Determine the [X, Y] coordinate at the center of the cell enclosing the given text.  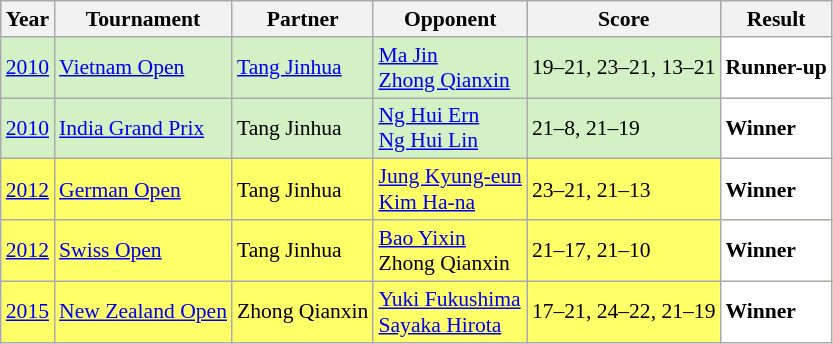
Jung Kyung-eun Kim Ha-na [450, 190]
19–21, 23–21, 13–21 [624, 68]
Ng Hui Ern Ng Hui Lin [450, 128]
Swiss Open [143, 250]
Bao Yixin Zhong Qianxin [450, 250]
17–21, 24–22, 21–19 [624, 312]
21–8, 21–19 [624, 128]
Yuki Fukushima Sayaka Hirota [450, 312]
German Open [143, 190]
Opponent [450, 19]
India Grand Prix [143, 128]
Runner-up [776, 68]
Tournament [143, 19]
New Zealand Open [143, 312]
21–17, 21–10 [624, 250]
Partner [302, 19]
2015 [28, 312]
Score [624, 19]
Ma Jin Zhong Qianxin [450, 68]
Vietnam Open [143, 68]
23–21, 21–13 [624, 190]
Result [776, 19]
Year [28, 19]
Zhong Qianxin [302, 312]
